Return the (x, y) coordinate for the center point of the cell that contains the specified text.  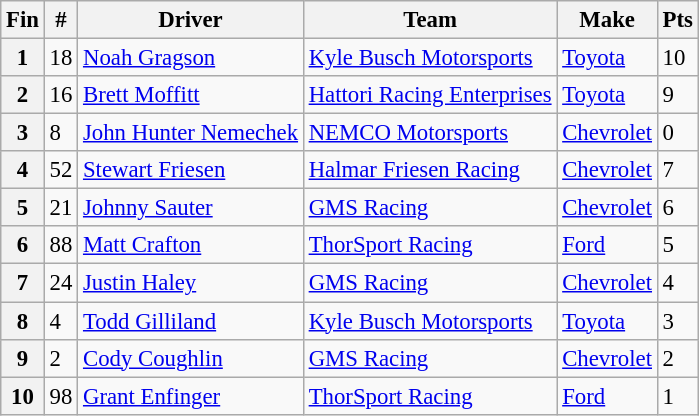
21 (60, 208)
0 (678, 133)
Driver (191, 20)
Johnny Sauter (191, 208)
24 (60, 283)
Brett Moffitt (191, 95)
Make (607, 20)
52 (60, 170)
Todd Gilliland (191, 321)
18 (60, 58)
16 (60, 95)
Stewart Friesen (191, 170)
Halmar Friesen Racing (430, 170)
John Hunter Nemechek (191, 133)
Fin (23, 20)
# (60, 20)
98 (60, 396)
88 (60, 245)
NEMCO Motorsports (430, 133)
Matt Crafton (191, 245)
Pts (678, 20)
Team (430, 20)
Cody Coughlin (191, 358)
Grant Enfinger (191, 396)
Justin Haley (191, 283)
Noah Gragson (191, 58)
Hattori Racing Enterprises (430, 95)
